Scan for the cell matching the given text and deliver its [X, Y] coordinate at center. 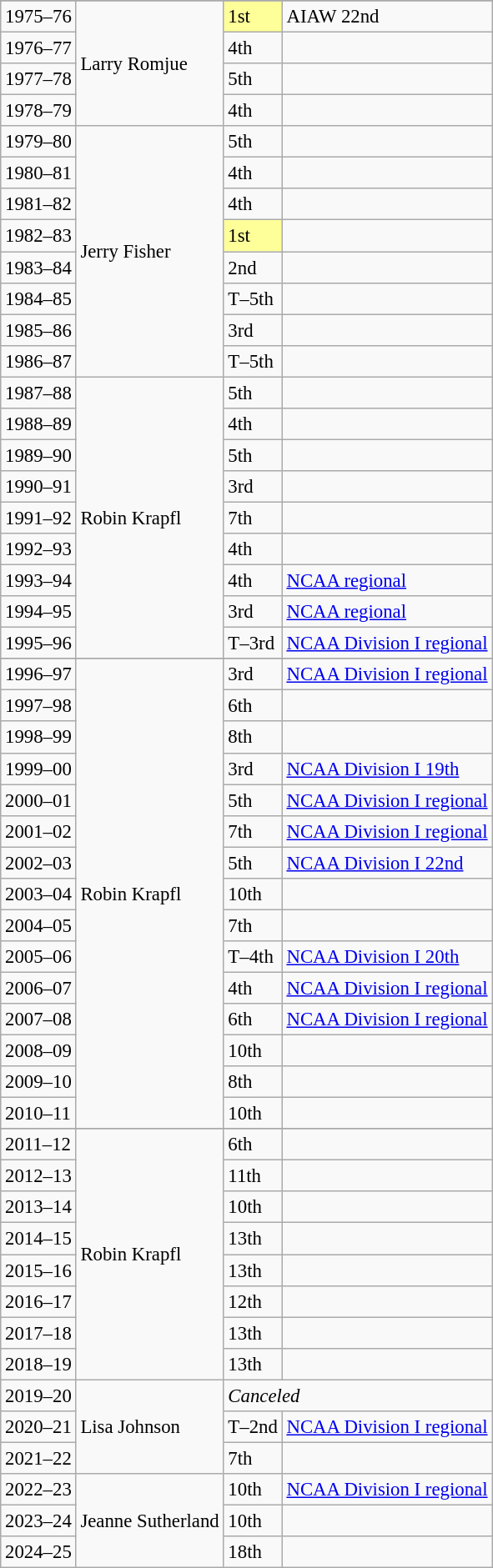
Lisa Johnson [150, 1427]
1976–77 [38, 48]
1986–87 [38, 361]
Canceled [358, 1395]
2nd [253, 268]
Larry Romjue [150, 63]
1989–90 [38, 455]
1988–89 [38, 424]
1979–80 [38, 142]
2000–01 [38, 800]
1981–82 [38, 204]
2013–14 [38, 1208]
NCAA Division I 19th [387, 769]
2004–05 [38, 925]
2009–10 [38, 1082]
2012–13 [38, 1176]
1995–96 [38, 644]
NCAA Division I 20th [387, 957]
1990–91 [38, 487]
1982–83 [38, 236]
1997–98 [38, 706]
T–3rd [253, 644]
1987–88 [38, 393]
2018–19 [38, 1364]
Jeanne Sutherland [150, 1520]
2011–12 [38, 1145]
1992–93 [38, 549]
2024–25 [38, 1552]
1994–95 [38, 612]
Jerry Fisher [150, 252]
NCAA Division I 22nd [387, 863]
1980–81 [38, 173]
2023–24 [38, 1520]
1985–86 [38, 330]
2020–21 [38, 1427]
1984–85 [38, 298]
2006–07 [38, 988]
1977–78 [38, 79]
11th [253, 1176]
1991–92 [38, 518]
12th [253, 1301]
2008–09 [38, 1051]
1983–84 [38, 268]
2016–17 [38, 1301]
1996–97 [38, 674]
2001–02 [38, 831]
2010–11 [38, 1114]
2015–16 [38, 1270]
2003–04 [38, 894]
AIAW 22nd [387, 17]
2022–23 [38, 1490]
1975–76 [38, 17]
2019–20 [38, 1395]
1993–94 [38, 581]
18th [253, 1552]
2002–03 [38, 863]
T–4th [253, 957]
2017–18 [38, 1333]
1999–00 [38, 769]
T–2nd [253, 1427]
2021–22 [38, 1458]
2007–08 [38, 1019]
1978–79 [38, 111]
2005–06 [38, 957]
2014–15 [38, 1239]
1998–99 [38, 738]
